Capture the cell that displays the provided text and extract its (X, Y) central coordinate. 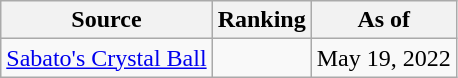
Sabato's Crystal Ball (106, 58)
Ranking (262, 20)
Source (106, 20)
May 19, 2022 (384, 58)
As of (384, 20)
